Output the (x, y) coordinate of the center of the cell containing the given text.  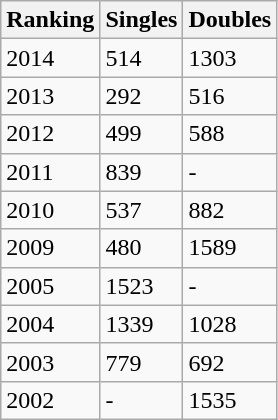
516 (230, 96)
1523 (142, 286)
1589 (230, 248)
2003 (50, 362)
2004 (50, 324)
Ranking (50, 20)
514 (142, 58)
499 (142, 134)
2013 (50, 96)
2011 (50, 172)
292 (142, 96)
2009 (50, 248)
692 (230, 362)
2010 (50, 210)
1028 (230, 324)
779 (142, 362)
882 (230, 210)
2002 (50, 400)
588 (230, 134)
Doubles (230, 20)
2014 (50, 58)
Singles (142, 20)
2012 (50, 134)
1339 (142, 324)
1535 (230, 400)
1303 (230, 58)
2005 (50, 286)
839 (142, 172)
537 (142, 210)
480 (142, 248)
